Find where the given text appears and provide that cell's center as [x, y] coordinate. 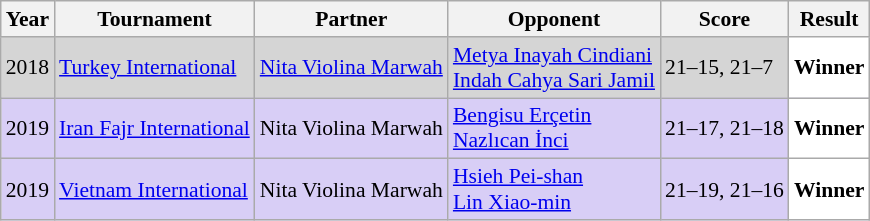
Score [724, 19]
Iran Fajr International [154, 128]
21–15, 21–7 [724, 68]
21–17, 21–18 [724, 128]
Hsieh Pei-shan Lin Xiao-min [554, 190]
2018 [28, 68]
Year [28, 19]
Metya Inayah Cindiani Indah Cahya Sari Jamil [554, 68]
Vietnam International [154, 190]
Partner [352, 19]
Opponent [554, 19]
Turkey International [154, 68]
Bengisu Erçetin Nazlıcan İnci [554, 128]
Tournament [154, 19]
21–19, 21–16 [724, 190]
Result [830, 19]
